For the text-containing cell, return its midpoint in (x, y) coordinate format. 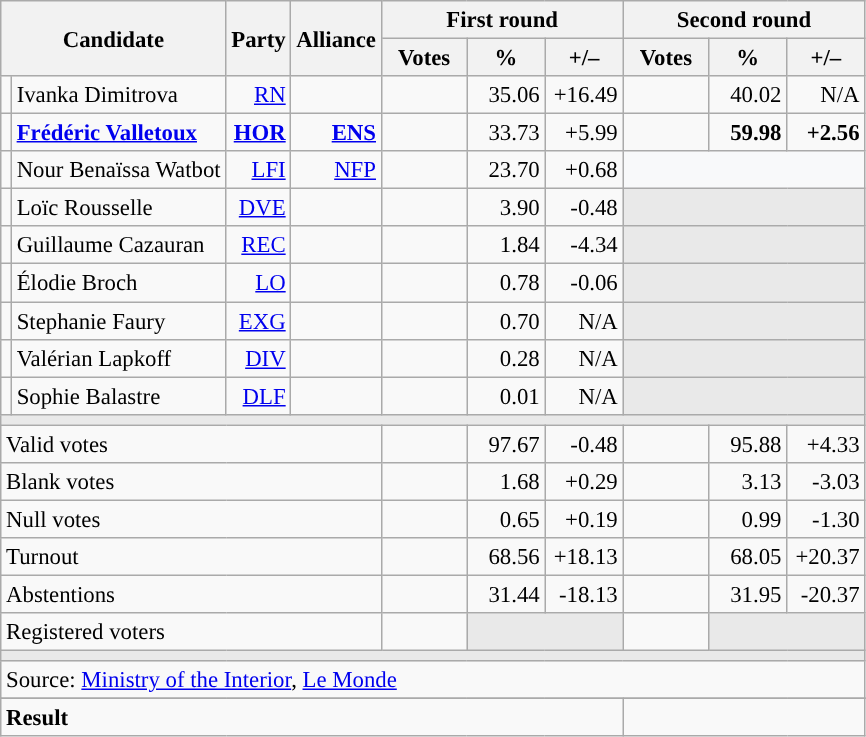
95.88 (748, 444)
+18.13 (584, 557)
EXG (258, 321)
Guillaume Cazauran (118, 245)
35.06 (506, 95)
+4.33 (826, 444)
+2.56 (826, 133)
Result (312, 718)
Blank votes (192, 482)
-3.03 (826, 482)
Stephanie Faury (118, 321)
59.98 (748, 133)
3.13 (748, 482)
33.73 (506, 133)
-18.13 (584, 594)
NFP (336, 170)
Ivanka Dimitrova (118, 95)
Élodie Broch (118, 283)
23.70 (506, 170)
Loïc Rousselle (118, 208)
97.67 (506, 444)
0.65 (506, 519)
0.70 (506, 321)
0.01 (506, 396)
-4.34 (584, 245)
Valid votes (192, 444)
+0.68 (584, 170)
68.05 (748, 557)
Source: Ministry of the Interior, Le Monde (433, 680)
DLF (258, 396)
-20.37 (826, 594)
3.90 (506, 208)
Party (258, 38)
Alliance (336, 38)
0.99 (748, 519)
DIV (258, 358)
First round (502, 20)
RN (258, 95)
Sophie Balastre (118, 396)
0.78 (506, 283)
ENS (336, 133)
1.68 (506, 482)
Frédéric Valletoux (118, 133)
+0.19 (584, 519)
+20.37 (826, 557)
Turnout (192, 557)
Null votes (192, 519)
40.02 (748, 95)
Abstentions (192, 594)
31.44 (506, 594)
DVE (258, 208)
Valérian Lapkoff (118, 358)
HOR (258, 133)
+5.99 (584, 133)
Candidate (114, 38)
31.95 (748, 594)
LFI (258, 170)
1.84 (506, 245)
-0.06 (584, 283)
-1.30 (826, 519)
+0.29 (584, 482)
0.28 (506, 358)
Nour Benaïssa Watbot (118, 170)
Second round (744, 20)
Registered voters (192, 632)
68.56 (506, 557)
LO (258, 283)
+16.49 (584, 95)
REC (258, 245)
